Detect which cell encompasses the target text, then output its [X, Y] center coordinate. 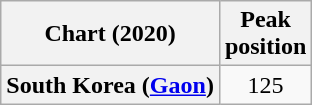
125 [265, 85]
Peakposition [265, 34]
South Korea (Gaon) [110, 85]
Chart (2020) [110, 34]
